Return the [X, Y] coordinate for the center point of the cell that contains the specified text.  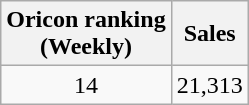
14 [86, 85]
Sales [210, 34]
21,313 [210, 85]
Oricon ranking(Weekly) [86, 34]
